For the text-containing cell, return its midpoint in [X, Y] coordinate format. 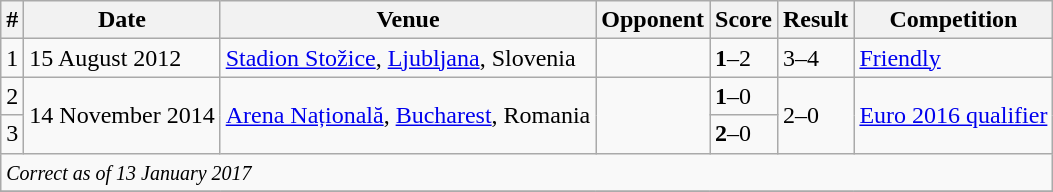
Correct as of 13 January 2017 [527, 172]
Venue [408, 20]
Result [815, 20]
Competition [954, 20]
Stadion Stožice, Ljubljana, Slovenia [408, 58]
2 [12, 96]
3–4 [815, 58]
Arena Națională, Bucharest, Romania [408, 115]
# [12, 20]
1–2 [744, 58]
1 [12, 58]
Date [122, 20]
15 August 2012 [122, 58]
Friendly [954, 58]
1–0 [744, 96]
14 November 2014 [122, 115]
Euro 2016 qualifier [954, 115]
Score [744, 20]
Opponent [653, 20]
3 [12, 134]
